From the cell containing the given text, extract its center point as [X, Y] coordinate. 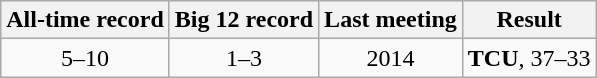
TCU, 37–33 [529, 58]
All-time record [86, 20]
5–10 [86, 58]
2014 [391, 58]
Last meeting [391, 20]
1–3 [244, 58]
Big 12 record [244, 20]
Result [529, 20]
